Extract the [x, y] coordinate from the center of the cell holding the provided text.  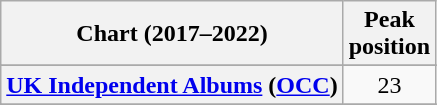
23 [389, 85]
Peakposition [389, 34]
Chart (2017–2022) [172, 34]
UK Independent Albums (OCC) [172, 85]
